Return the [x, y] coordinate for the center point of the cell that contains the specified text.  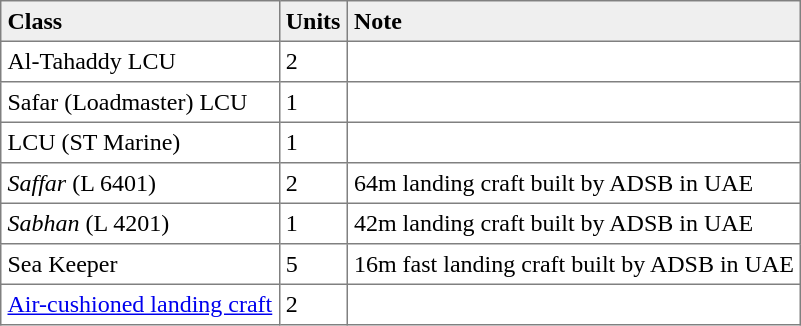
42m landing craft built by ADSB in UAE [574, 223]
Sabhan (L 4201) [140, 223]
16m fast landing craft built by ADSB in UAE [574, 264]
Sea Keeper [140, 264]
64m landing craft built by ADSB in UAE [574, 183]
Note [574, 21]
5 [313, 264]
Class [140, 21]
Air-cushioned landing craft [140, 304]
Units [313, 21]
Al-Tahaddy LCU [140, 61]
Saffar (L 6401) [140, 183]
LCU (ST Marine) [140, 142]
Safar (Loadmaster) LCU [140, 102]
